Return the (X, Y) coordinate for the center point of the cell that contains the specified text.  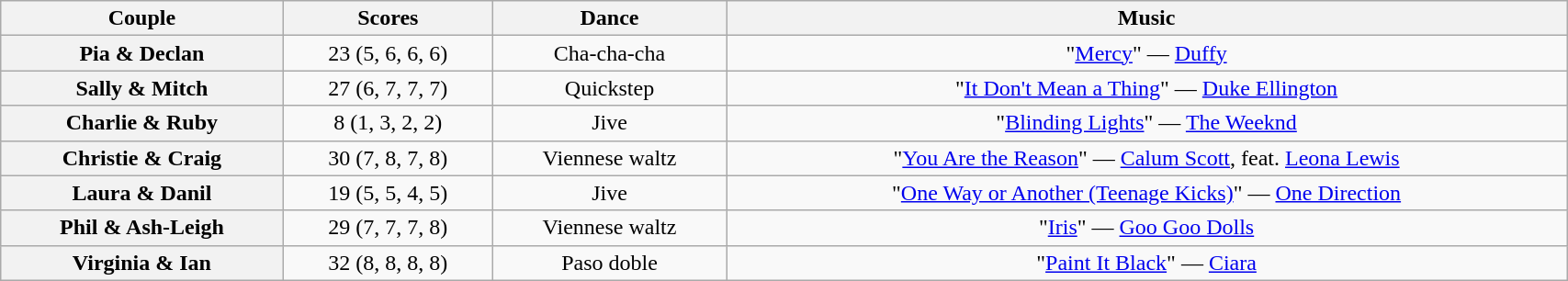
19 (5, 5, 4, 5) (388, 193)
Couple (141, 18)
Dance (609, 18)
"Blinding Lights" — The Weeknd (1146, 123)
Virginia & Ian (141, 263)
Charlie & Ruby (141, 123)
Music (1146, 18)
"You Are the Reason" — Calum Scott, feat. Leona Lewis (1146, 158)
23 (5, 6, 6, 6) (388, 53)
"Mercy" — Duffy (1146, 53)
"One Way or Another (Teenage Kicks)" — One Direction (1146, 193)
27 (6, 7, 7, 7) (388, 88)
"Iris" — Goo Goo Dolls (1146, 228)
Sally & Mitch (141, 88)
Laura & Danil (141, 193)
29 (7, 7, 7, 8) (388, 228)
Pia & Declan (141, 53)
Scores (388, 18)
Christie & Craig (141, 158)
8 (1, 3, 2, 2) (388, 123)
Phil & Ash-Leigh (141, 228)
"Paint It Black" — Ciara (1146, 263)
Quickstep (609, 88)
Paso doble (609, 263)
"It Don't Mean a Thing" — Duke Ellington (1146, 88)
Cha-cha-cha (609, 53)
32 (8, 8, 8, 8) (388, 263)
30 (7, 8, 7, 8) (388, 158)
